Return [X, Y] of the center of cell containing provided text 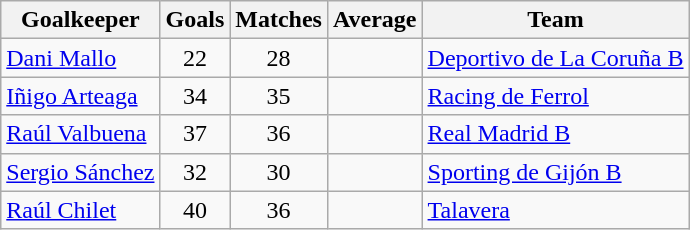
Goals [195, 20]
32 [195, 172]
Matches [279, 20]
Sporting de Gijón B [556, 172]
Raúl Valbuena [80, 134]
Real Madrid B [556, 134]
37 [195, 134]
28 [279, 58]
22 [195, 58]
Goalkeeper [80, 20]
Team [556, 20]
Racing de Ferrol [556, 96]
Average [374, 20]
Deportivo de La Coruña B [556, 58]
Iñigo Arteaga [80, 96]
Talavera [556, 210]
40 [195, 210]
34 [195, 96]
Dani Mallo [80, 58]
Raúl Chilet [80, 210]
35 [279, 96]
30 [279, 172]
Sergio Sánchez [80, 172]
